Locate the cell with the specified text and output its (x, y) center coordinate. 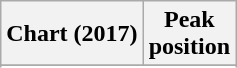
Chart (2017) (72, 34)
Peakposition (189, 34)
